Search for the cell housing the specified text and yield its [X, Y] center coordinate. 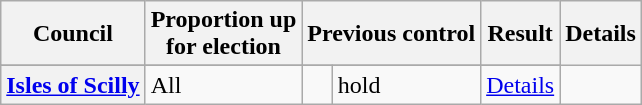
All [224, 85]
Result [520, 34]
Isles of Scilly [73, 85]
Previous control [392, 34]
Council [73, 34]
hold [406, 85]
Proportion upfor election [224, 34]
